Detect which cell encompasses the target text, then output its [X, Y] center coordinate. 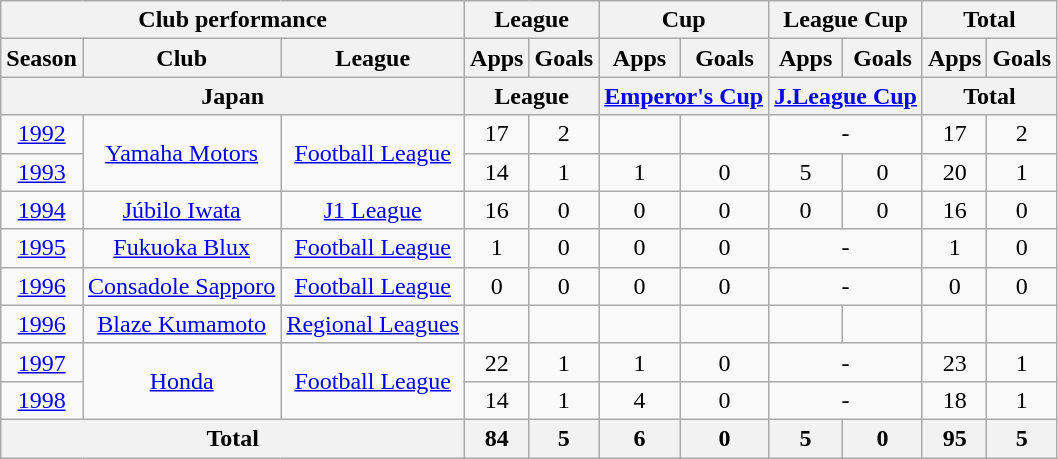
Japan [233, 96]
Emperor's Cup [684, 96]
Honda [181, 381]
Cup [684, 20]
1995 [42, 248]
Season [42, 58]
1997 [42, 362]
Júbilo Iwata [181, 210]
6 [640, 438]
League Cup [846, 20]
J1 League [373, 210]
95 [954, 438]
4 [640, 400]
1994 [42, 210]
Fukuoka Blux [181, 248]
J.League Cup [846, 96]
Blaze Kumamoto [181, 324]
Club [181, 58]
22 [497, 362]
1998 [42, 400]
1993 [42, 172]
Consadole Sapporo [181, 286]
23 [954, 362]
1992 [42, 134]
84 [497, 438]
18 [954, 400]
Regional Leagues [373, 324]
Yamaha Motors [181, 153]
Club performance [233, 20]
20 [954, 172]
